Provide the (X, Y) coordinate of the cell's center where the given text is located.  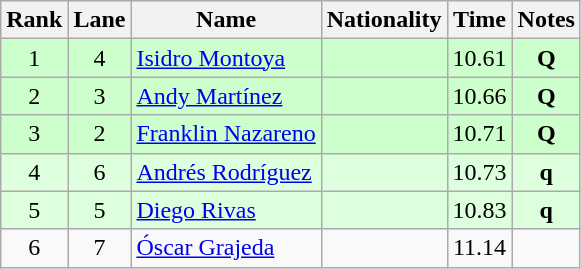
Andrés Rodríguez (226, 172)
1 (34, 58)
10.61 (480, 58)
Diego Rivas (226, 210)
Notes (546, 20)
11.14 (480, 248)
Lane (100, 20)
10.83 (480, 210)
Nationality (384, 20)
Andy Martínez (226, 96)
Name (226, 20)
7 (100, 248)
Óscar Grajeda (226, 248)
Rank (34, 20)
10.71 (480, 134)
10.66 (480, 96)
Time (480, 20)
10.73 (480, 172)
Isidro Montoya (226, 58)
Franklin Nazareno (226, 134)
